Locate the cell with the specified text and output its [X, Y] center coordinate. 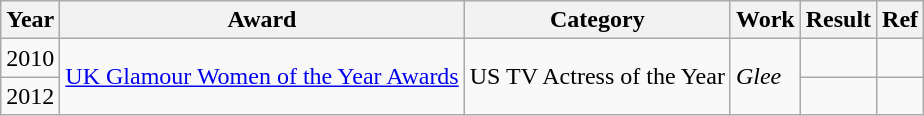
Ref [900, 20]
2010 [30, 58]
Result [838, 20]
Award [262, 20]
Glee [765, 77]
Year [30, 20]
UK Glamour Women of the Year Awards [262, 77]
US TV Actress of the Year [597, 77]
Work [765, 20]
Category [597, 20]
2012 [30, 96]
